Pinpoint the cell where the given text exists, returning its (X, Y) midpoint coordinate. 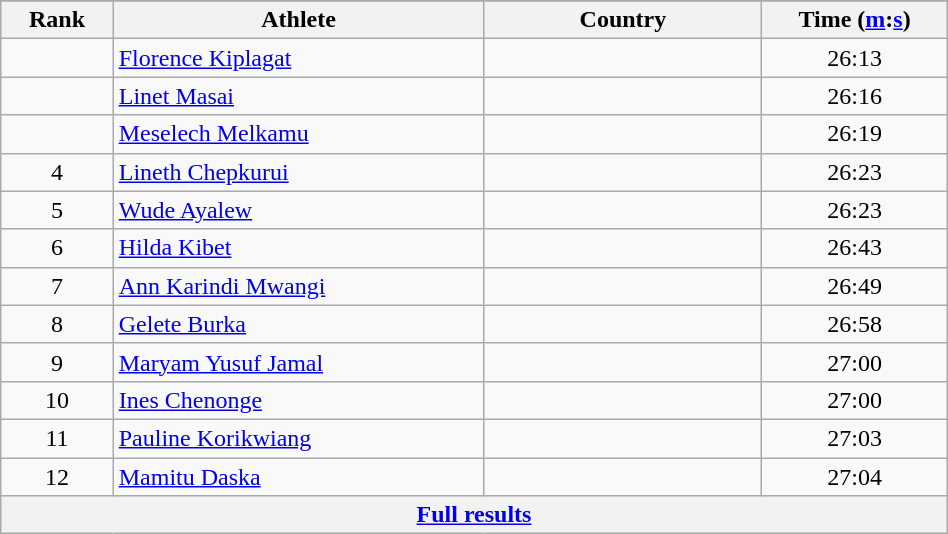
27:04 (854, 477)
Rank (57, 20)
5 (57, 210)
Mamitu Daska (298, 477)
11 (57, 438)
10 (57, 400)
Ann Karindi Mwangi (298, 286)
Florence Kiplagat (298, 58)
Wude Ayalew (298, 210)
Full results (474, 515)
Maryam Yusuf Jamal (298, 362)
26:19 (854, 134)
26:13 (854, 58)
4 (57, 172)
Linet Masai (298, 96)
26:49 (854, 286)
Hilda Kibet (298, 248)
Athlete (298, 20)
27:03 (854, 438)
26:58 (854, 324)
Time (m:s) (854, 20)
Lineth Chepkurui (298, 172)
Ines Chenonge (298, 400)
26:43 (854, 248)
9 (57, 362)
12 (57, 477)
6 (57, 248)
26:16 (854, 96)
8 (57, 324)
Gelete Burka (298, 324)
Meselech Melkamu (298, 134)
Country (623, 20)
Pauline Korikwiang (298, 438)
7 (57, 286)
